Extract the (x, y) coordinate from the center of the cell holding the provided text.  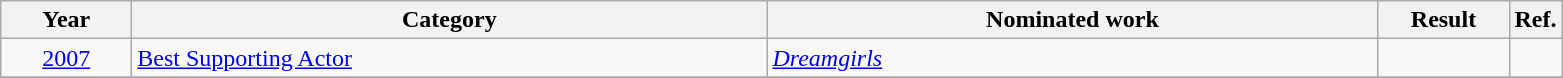
Year (66, 20)
Nominated work (1072, 20)
Best Supporting Actor (450, 58)
Ref. (1536, 20)
Category (450, 20)
Result (1444, 20)
Dreamgirls (1072, 58)
2007 (66, 58)
